For the text-containing cell, return its midpoint in (x, y) coordinate format. 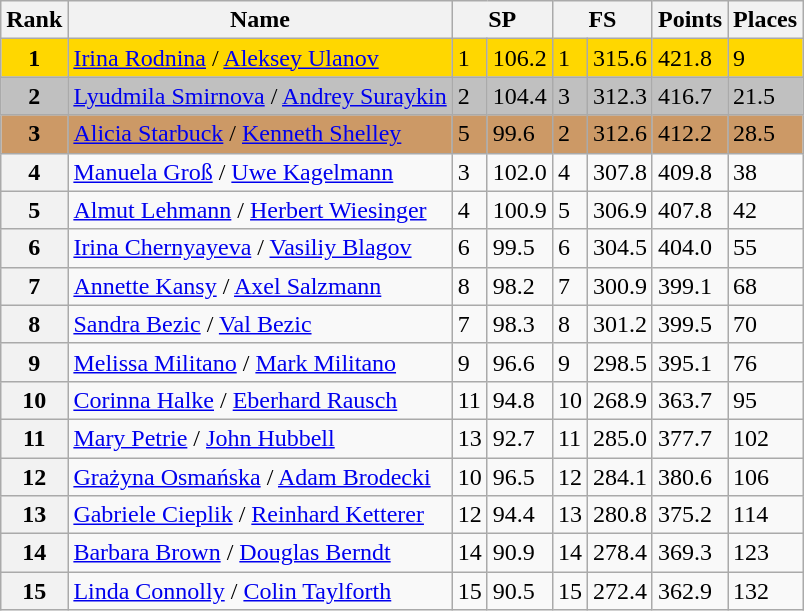
90.5 (520, 591)
Name (260, 20)
412.2 (690, 134)
114 (766, 515)
104.4 (520, 96)
300.9 (620, 286)
99.6 (520, 134)
284.1 (620, 477)
99.5 (520, 248)
102 (766, 438)
377.7 (690, 438)
28.5 (766, 134)
399.1 (690, 286)
404.0 (690, 248)
94.4 (520, 515)
312.3 (620, 96)
Points (690, 20)
Places (766, 20)
Barbara Brown / Douglas Berndt (260, 553)
Linda Connolly / Colin Taylforth (260, 591)
95 (766, 400)
375.2 (690, 515)
278.4 (620, 553)
96.6 (520, 362)
399.5 (690, 324)
306.9 (620, 210)
Gabriele Cieplik / Reinhard Ketterer (260, 515)
Rank (34, 20)
301.2 (620, 324)
100.9 (520, 210)
Annette Kansy / Axel Salzmann (260, 286)
Almut Lehmann / Herbert Wiesinger (260, 210)
106.2 (520, 58)
106 (766, 477)
409.8 (690, 172)
369.3 (690, 553)
312.6 (620, 134)
363.7 (690, 400)
38 (766, 172)
55 (766, 248)
304.5 (620, 248)
Irina Chernyayeva / Vasiliy Blagov (260, 248)
70 (766, 324)
407.8 (690, 210)
Mary Petrie / John Hubbell (260, 438)
416.7 (690, 96)
Grażyna Osmańska / Adam Brodecki (260, 477)
132 (766, 591)
42 (766, 210)
Corinna Halke / Eberhard Rausch (260, 400)
98.3 (520, 324)
307.8 (620, 172)
268.9 (620, 400)
315.6 (620, 58)
98.2 (520, 286)
76 (766, 362)
272.4 (620, 591)
FS (602, 20)
Manuela Groß / Uwe Kagelmann (260, 172)
Melissa Militano / Mark Militano (260, 362)
298.5 (620, 362)
362.9 (690, 591)
123 (766, 553)
68 (766, 286)
395.1 (690, 362)
90.9 (520, 553)
280.8 (620, 515)
Sandra Bezic / Val Bezic (260, 324)
96.5 (520, 477)
Lyudmila Smirnova / Andrey Suraykin (260, 96)
94.8 (520, 400)
Alicia Starbuck / Kenneth Shelley (260, 134)
380.6 (690, 477)
Irina Rodnina / Aleksey Ulanov (260, 58)
102.0 (520, 172)
SP (502, 20)
421.8 (690, 58)
285.0 (620, 438)
92.7 (520, 438)
21.5 (766, 96)
